From the cell containing the given text, extract its center point as [X, Y] coordinate. 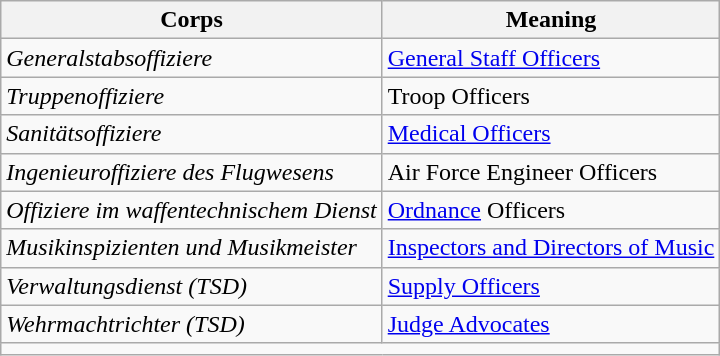
Air Force Engineer Officers [551, 172]
Verwaltungsdienst (TSD) [192, 286]
Corps [192, 20]
General Staff Officers [551, 58]
Truppenoffiziere [192, 96]
Supply Officers [551, 286]
Troop Officers [551, 96]
Sanitätsoffiziere [192, 134]
Medical Officers [551, 134]
Judge Advocates [551, 324]
Offiziere im waffentechnischem Dienst [192, 210]
Meaning [551, 20]
Musikinspizienten und Musikmeister [192, 248]
Wehrmachtrichter (TSD) [192, 324]
Inspectors and Directors of Music [551, 248]
Ordnance Officers [551, 210]
Ingenieuroffiziere des Flugwesens [192, 172]
Generalstabsoffiziere [192, 58]
